Scan for the cell matching the given text and deliver its (X, Y) coordinate at center. 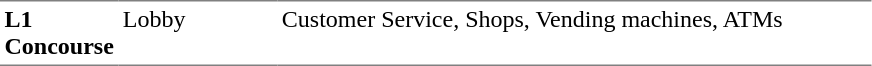
Lobby (198, 33)
Customer Service, Shops, Vending machines, ATMs (574, 33)
L1Concourse (59, 33)
